Return [X, Y] of the center of cell containing provided text 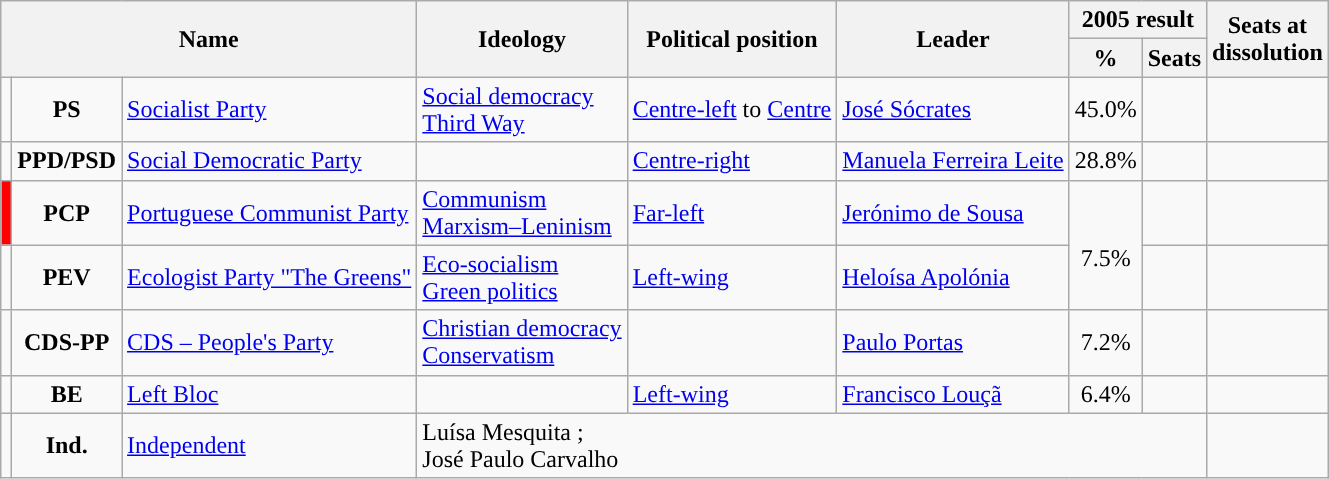
Social democracyThird Way [522, 110]
Jerónimo de Sousa [953, 212]
José Sócrates [953, 110]
7.5% [1106, 245]
Ecologist Party "The Greens" [270, 278]
Centre-left to Centre [732, 110]
Francisco Louçã [953, 394]
Independent [270, 446]
PCP [67, 212]
Heloísa Apolónia [953, 278]
Social Democratic Party [270, 161]
Eco-socialismGreen politics [522, 278]
PPD/PSD [67, 161]
28.8% [1106, 161]
CDS – People's Party [270, 342]
Seats atdissolution [1268, 39]
Leader [953, 39]
CommunismMarxism–Leninism [522, 212]
Portuguese Communist Party [270, 212]
Political position [732, 39]
% [1106, 58]
Centre-right [732, 161]
2005 result [1138, 20]
Ind. [67, 446]
PS [67, 110]
45.0% [1106, 110]
CDS-PP [67, 342]
7.2% [1106, 342]
Luísa Mesquita ;José Paulo Carvalho [812, 446]
Manuela Ferreira Leite [953, 161]
Far-left [732, 212]
6.4% [1106, 394]
Christian democracyConservatism [522, 342]
Seats [1174, 58]
Left Bloc [270, 394]
Name [209, 39]
Paulo Portas [953, 342]
Ideology [522, 39]
Socialist Party [270, 110]
BE [67, 394]
PEV [67, 278]
